Identify which cell holds the provided text, then report its [X, Y] central coordinate. 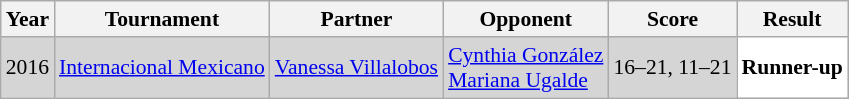
Runner-up [792, 68]
Year [28, 19]
Cynthia González Mariana Ugalde [526, 68]
16–21, 11–21 [672, 68]
Opponent [526, 19]
Result [792, 19]
Tournament [162, 19]
Score [672, 19]
Vanessa Villalobos [356, 68]
Internacional Mexicano [162, 68]
Partner [356, 19]
2016 [28, 68]
